Determine the [x, y] coordinate at the center of the cell enclosing the given text.  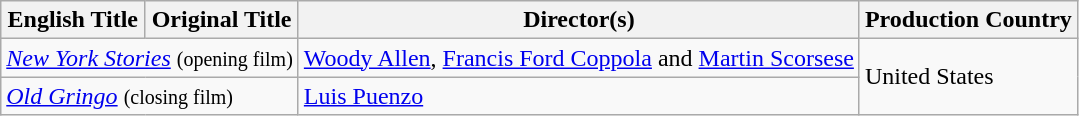
Production Country [968, 20]
Old Gringo (closing film) [150, 96]
Original Title [222, 20]
Luis Puenzo [578, 96]
English Title [73, 20]
New York Stories (opening film) [150, 58]
Woody Allen, Francis Ford Coppola and Martin Scorsese [578, 58]
United States [968, 77]
Director(s) [578, 20]
